Locate the cell with the specified text and output its [x, y] center coordinate. 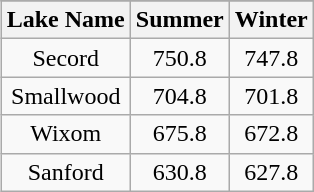
627.8 [271, 172]
675.8 [180, 134]
Secord [66, 58]
Summer [180, 20]
747.8 [271, 58]
Smallwood [66, 96]
630.8 [180, 172]
Wixom [66, 134]
Lake Name [66, 20]
672.8 [271, 134]
701.8 [271, 96]
Winter [271, 20]
750.8 [180, 58]
704.8 [180, 96]
Sanford [66, 172]
